Return (x, y) of the center of cell containing provided text 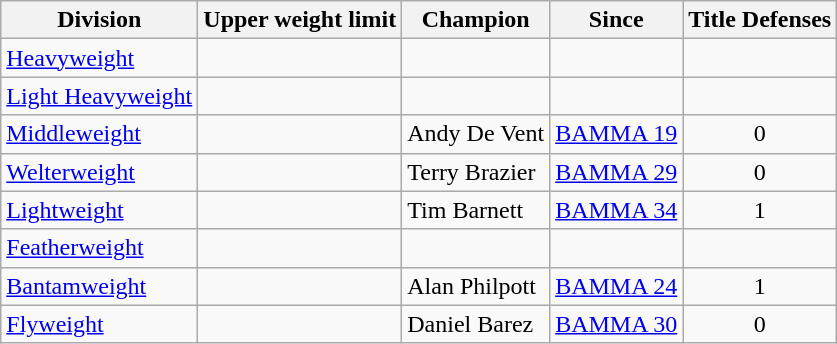
Bantamweight (100, 286)
Division (100, 20)
Featherweight (100, 248)
Flyweight (100, 324)
Champion (476, 20)
Andy De Vent (476, 134)
Terry Brazier (476, 172)
Since (616, 20)
Title Defenses (760, 20)
BAMMA 29 (616, 172)
Tim Barnett (476, 210)
BAMMA 34 (616, 210)
BAMMA 24 (616, 286)
Daniel Barez (476, 324)
Alan Philpott (476, 286)
BAMMA 19 (616, 134)
BAMMA 30 (616, 324)
Upper weight limit (300, 20)
Welterweight (100, 172)
Heavyweight (100, 58)
Middleweight (100, 134)
Light Heavyweight (100, 96)
Lightweight (100, 210)
